Pinpoint the cell where the given text exists, returning its (x, y) midpoint coordinate. 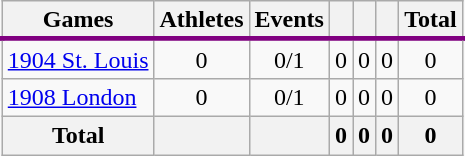
Athletes (202, 20)
1904 St. Louis (78, 59)
Games (78, 20)
Events (289, 20)
1908 London (78, 97)
